Search for the cell housing the specified text and yield its [X, Y] center coordinate. 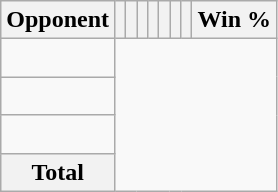
Opponent [58, 20]
Total [58, 172]
Win % [234, 20]
